For the text-containing cell, return its midpoint in [X, Y] coordinate format. 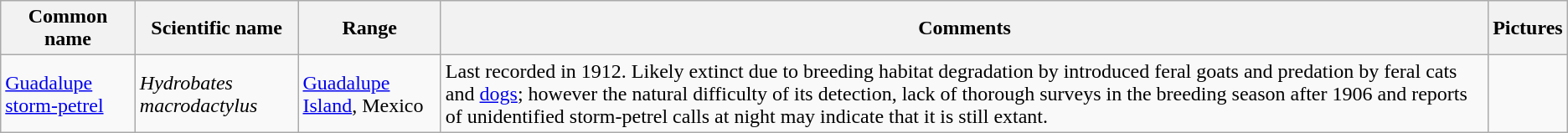
Common name [69, 28]
Guadalupe Island, Mexico [369, 94]
Comments [964, 28]
Range [369, 28]
Scientific name [216, 28]
Guadalupe storm-petrel [69, 94]
Pictures [1528, 28]
Hydrobates macrodactylus [216, 94]
